Detect which cell encompasses the target text, then output its [x, y] center coordinate. 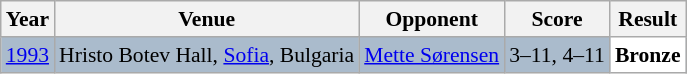
Hristo Botev Hall, Sofia, Bulgaria [206, 55]
Result [648, 19]
3–11, 4–11 [557, 55]
Venue [206, 19]
Score [557, 19]
Mette Sørensen [432, 55]
1993 [28, 55]
Bronze [648, 55]
Opponent [432, 19]
Year [28, 19]
